Scan for the cell matching the given text and deliver its (X, Y) coordinate at center. 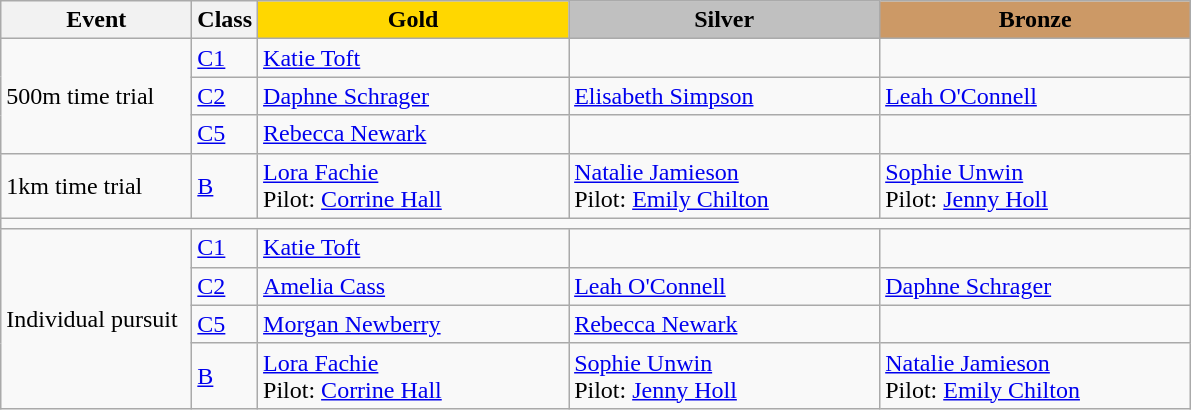
Individual pursuit (96, 318)
Amelia Cass (414, 286)
Morgan Newberry (414, 324)
Silver (724, 20)
Gold (414, 20)
Bronze (1036, 20)
500m time trial (96, 96)
1km time trial (96, 186)
Class (225, 20)
Event (96, 20)
Elisabeth Simpson (724, 96)
